Identify which cell holds the provided text, then report its (X, Y) central coordinate. 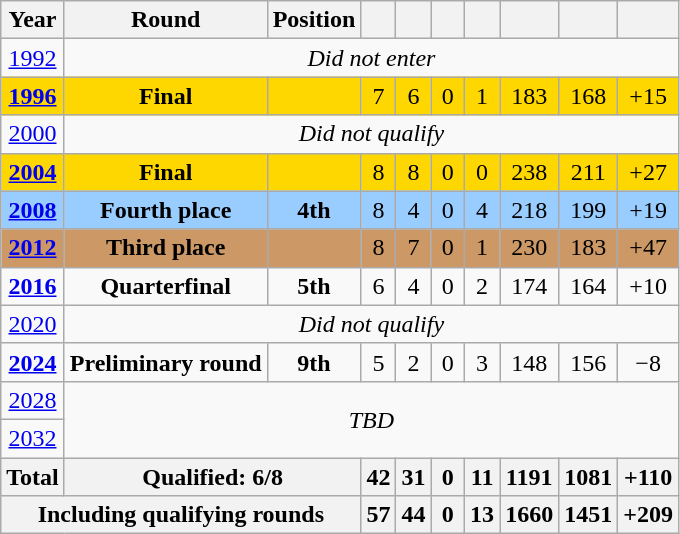
+27 (648, 172)
+10 (648, 286)
168 (588, 96)
44 (414, 515)
2008 (33, 210)
148 (530, 362)
Did not enter (371, 58)
156 (588, 362)
Year (33, 20)
2024 (33, 362)
3 (482, 362)
2020 (33, 324)
230 (530, 248)
42 (378, 477)
2000 (33, 134)
+15 (648, 96)
2032 (33, 438)
1081 (588, 477)
11 (482, 477)
9th (314, 362)
1992 (33, 58)
5th (314, 286)
1451 (588, 515)
57 (378, 515)
+110 (648, 477)
2028 (33, 400)
4th (314, 210)
Third place (166, 248)
2012 (33, 248)
5 (378, 362)
Position (314, 20)
164 (588, 286)
13 (482, 515)
+19 (648, 210)
1996 (33, 96)
218 (530, 210)
238 (530, 172)
+209 (648, 515)
+47 (648, 248)
TBD (371, 419)
Fourth place (166, 210)
2004 (33, 172)
Quarterfinal (166, 286)
Qualified: 6/8 (212, 477)
Preliminary round (166, 362)
31 (414, 477)
211 (588, 172)
Round (166, 20)
2016 (33, 286)
Including qualifying rounds (181, 515)
199 (588, 210)
1660 (530, 515)
174 (530, 286)
−8 (648, 362)
1191 (530, 477)
Total (33, 477)
